Output the [x, y] coordinate of the center of the cell containing the given text.  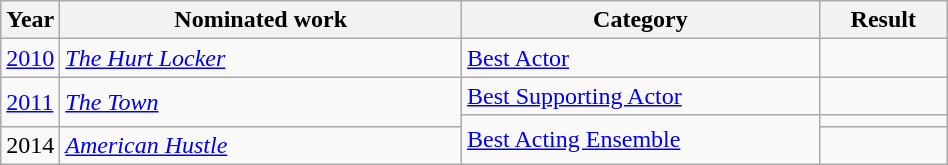
Year [30, 20]
2014 [30, 145]
The Town [261, 102]
Best Acting Ensemble [641, 140]
Best Supporting Actor [641, 96]
Result [883, 20]
Best Actor [641, 58]
2011 [30, 102]
2010 [30, 58]
The Hurt Locker [261, 58]
Nominated work [261, 20]
Category [641, 20]
American Hustle [261, 145]
